Detect which cell encompasses the target text, then output its (X, Y) center coordinate. 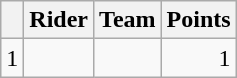
Rider (59, 20)
Points (198, 20)
Team (128, 20)
